Find where the given text appears and provide that cell's center as (X, Y) coordinate. 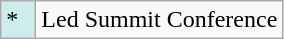
* (18, 20)
Led Summit Conference (160, 20)
